Locate the cell with the specified text and output its [X, Y] center coordinate. 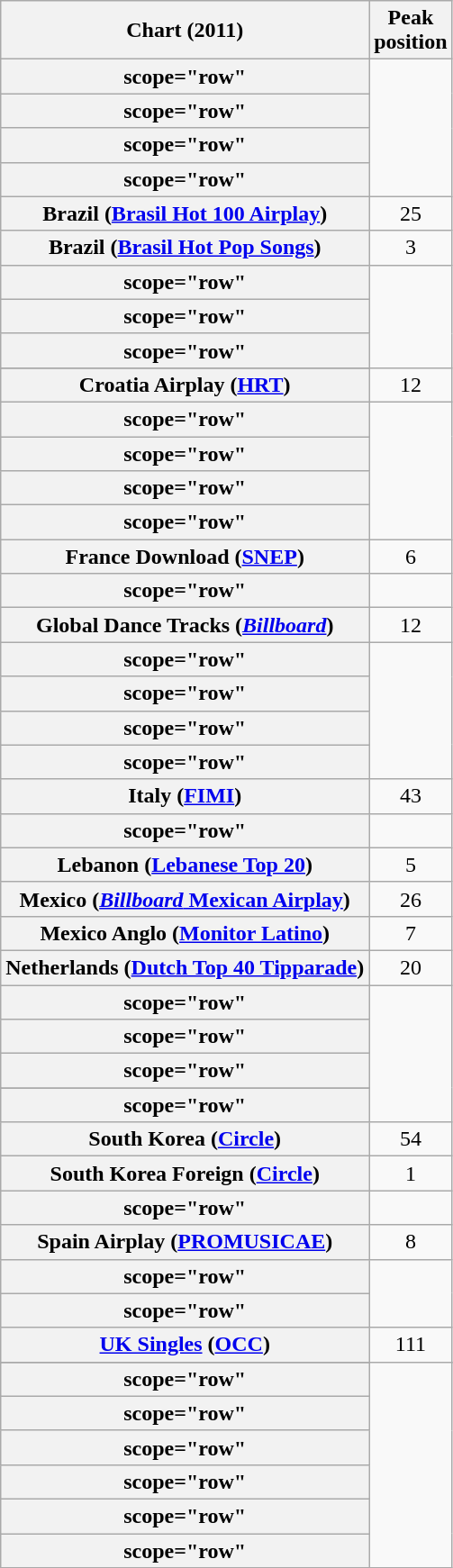
3 [411, 248]
54 [411, 1139]
Lebanon (Lebanese Top 20) [186, 865]
111 [411, 1345]
Mexico (Billboard Mexican Airplay) [186, 899]
5 [411, 865]
Italy (FIMI) [186, 796]
France Download (SNEP) [186, 557]
6 [411, 557]
26 [411, 899]
Mexico Anglo (Monitor Latino) [186, 933]
Chart (2011) [186, 31]
8 [411, 1242]
UK Singles (OCC) [186, 1345]
Spain Airplay (PROMUSICAE) [186, 1242]
20 [411, 967]
South Korea (Circle) [186, 1139]
Netherlands (Dutch Top 40 Tipparade) [186, 967]
South Korea Foreign (Circle) [186, 1174]
1 [411, 1174]
Croatia Airplay (HRT) [186, 385]
Brazil (Brasil Hot 100 Airplay) [186, 213]
Brazil (Brasil Hot Pop Songs) [186, 248]
25 [411, 213]
7 [411, 933]
Peakposition [411, 31]
43 [411, 796]
Global Dance Tracks (Billboard) [186, 625]
